Search for the cell housing the specified text and yield its [x, y] center coordinate. 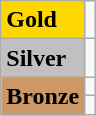
Gold [43, 20]
Silver [43, 58]
Bronze [43, 96]
